Scan for the cell matching the given text and deliver its (x, y) coordinate at center. 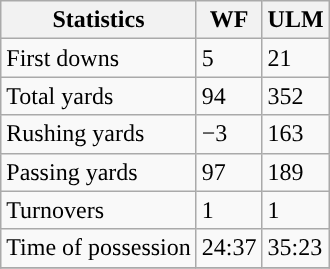
Passing yards (99, 172)
94 (229, 96)
−3 (229, 134)
5 (229, 58)
Time of possession (99, 248)
Turnovers (99, 210)
352 (296, 96)
WF (229, 20)
24:37 (229, 248)
Statistics (99, 20)
Rushing yards (99, 134)
21 (296, 58)
97 (229, 172)
163 (296, 134)
Total yards (99, 96)
First downs (99, 58)
35:23 (296, 248)
ULM (296, 20)
189 (296, 172)
